Return [X, Y] of the center of cell containing provided text 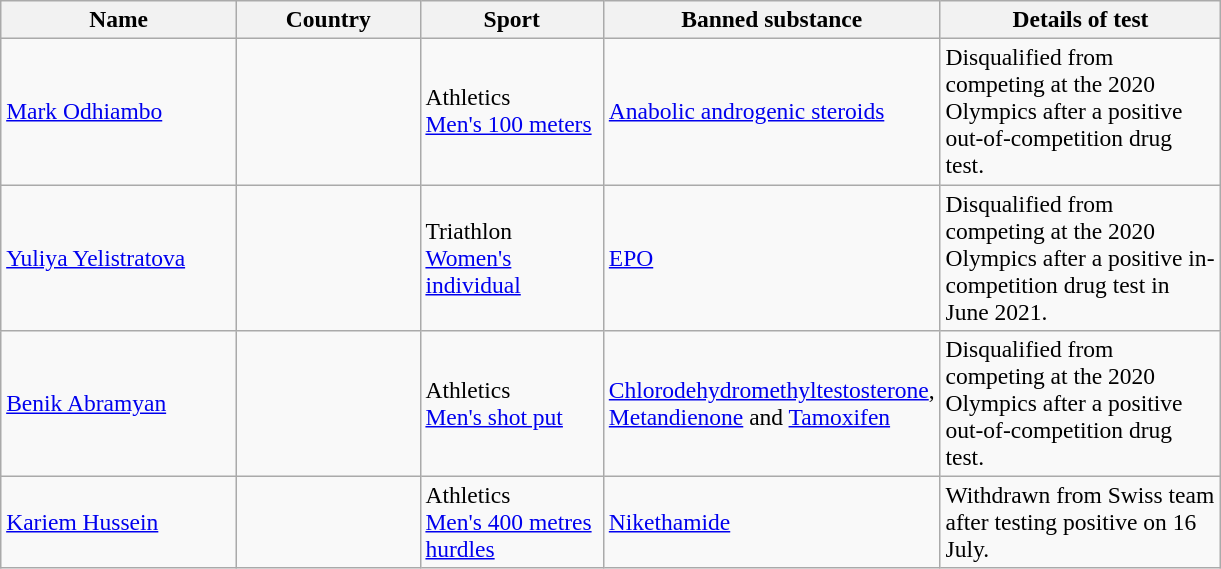
Athletics Men's shot put [512, 403]
Withdrawn from Swiss team after testing positive on 16 July. [1080, 522]
Anabolic androgenic steroids [772, 111]
Disqualified from competing at the 2020 Olympics after a positive in-competition drug test in June 2021. [1080, 257]
Triathlon Women's individual [512, 257]
Athletics Men's 100 meters [512, 111]
Athletics Men's 400 metres hurdles [512, 522]
Kariem Hussein [119, 522]
Name [119, 19]
Nikethamide [772, 522]
EPO [772, 257]
Details of test [1080, 19]
Banned substance [772, 19]
Chlorodehydromethyltestosterone, Metandienone and Tamoxifen [772, 403]
Yuliya Yelistratova [119, 257]
Mark Odhiambo [119, 111]
Country [328, 19]
Sport [512, 19]
Benik Abramyan [119, 403]
